Capture the cell that displays the provided text and extract its (x, y) central coordinate. 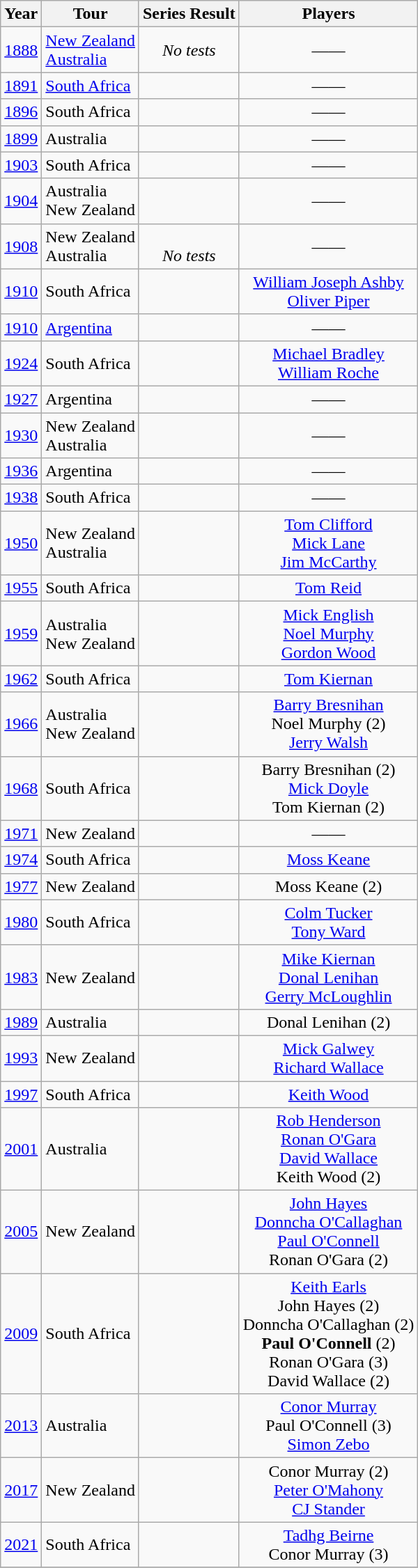
2001 (21, 1149)
1993 (21, 1058)
1924 (21, 363)
Series Result (189, 14)
1959 (21, 634)
1927 (21, 399)
1938 (21, 498)
1980 (21, 922)
1968 (21, 788)
Conor MurrayPaul O'Connell (3)Simon Zebo (329, 1426)
Year (21, 14)
Tom Kiernan (329, 679)
1908 (21, 246)
1955 (21, 588)
Barry BresnihanNoel Murphy (2)Jerry Walsh (329, 724)
2009 (21, 1334)
1974 (21, 860)
John HayesDonncha O'CallaghanPaul O'ConnellRonan O'Gara (2) (329, 1232)
Conor Murray (2)Peter O'MahonyCJ Stander (329, 1490)
2017 (21, 1490)
1989 (21, 1022)
Mick GalweyRichard Wallace (329, 1058)
Michael BradleyWilliam Roche (329, 363)
1936 (21, 471)
2021 (21, 1544)
1930 (21, 434)
Tom CliffordMick LaneJim McCarthy (329, 543)
1899 (21, 139)
Tom Reid (329, 588)
1977 (21, 886)
Tour (91, 14)
Players (329, 14)
Keith EarlsJohn Hayes (2)Donncha O'Callaghan (2)Paul O'Connell (2)Ronan O'Gara (3)David Wallace (2) (329, 1334)
1888 (21, 50)
William Joseph AshbyOliver Piper (329, 291)
Tadhg BeirneConor Murray (3) (329, 1544)
1997 (21, 1094)
Mike KiernanDonal LenihanGerry McLoughlin (329, 977)
1971 (21, 833)
1962 (21, 679)
Donal Lenihan (2) (329, 1022)
1966 (21, 724)
1983 (21, 977)
Keith Wood (329, 1094)
1903 (21, 165)
Moss Keane (329, 860)
2005 (21, 1232)
Rob HendersonRonan O'GaraDavid WallaceKeith Wood (2) (329, 1149)
1891 (21, 86)
1904 (21, 201)
1950 (21, 543)
New ZealandAustralia (91, 434)
Colm TuckerTony Ward (329, 922)
1896 (21, 112)
2013 (21, 1426)
Moss Keane (2) (329, 886)
Barry Bresnihan (2)Mick DoyleTom Kiernan (2) (329, 788)
Mick EnglishNoel MurphyGordon Wood (329, 634)
